Pinpoint the cell where the given text exists, returning its [x, y] midpoint coordinate. 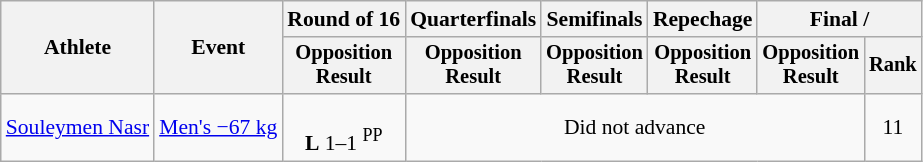
11 [893, 128]
Event [218, 48]
Round of 16 [344, 19]
Did not advance [634, 128]
Semifinals [594, 19]
Repechage [703, 19]
L 1–1 PP [344, 128]
Rank [893, 66]
Final / [839, 19]
Athlete [78, 48]
Men's −67 kg [218, 128]
Quarterfinals [473, 19]
Souleymen Nasr [78, 128]
